Capture the cell that displays the provided text and extract its (X, Y) central coordinate. 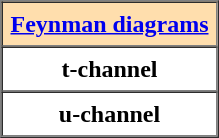
u-channel (110, 114)
t-channel (110, 68)
Feynman diagrams (110, 24)
